For the text-containing cell, return its midpoint in [X, Y] coordinate format. 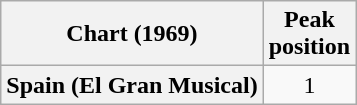
Chart (1969) [132, 34]
1 [309, 85]
Peakposition [309, 34]
Spain (El Gran Musical) [132, 85]
